Pinpoint the cell where the given text exists, returning its (x, y) midpoint coordinate. 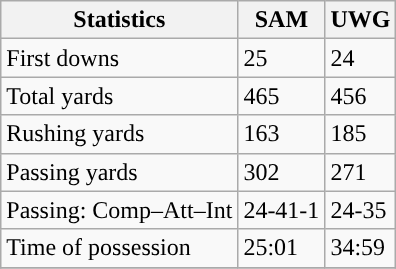
Statistics (120, 20)
Total yards (120, 96)
302 (282, 172)
34:59 (360, 248)
185 (360, 134)
Time of possession (120, 248)
UWG (360, 20)
Passing yards (120, 172)
24-35 (360, 210)
Rushing yards (120, 134)
163 (282, 134)
25:01 (282, 248)
24 (360, 58)
456 (360, 96)
Passing: Comp–Att–Int (120, 210)
SAM (282, 20)
465 (282, 96)
271 (360, 172)
First downs (120, 58)
24-41-1 (282, 210)
25 (282, 58)
